Find where the given text appears and provide that cell's center as [X, Y] coordinate. 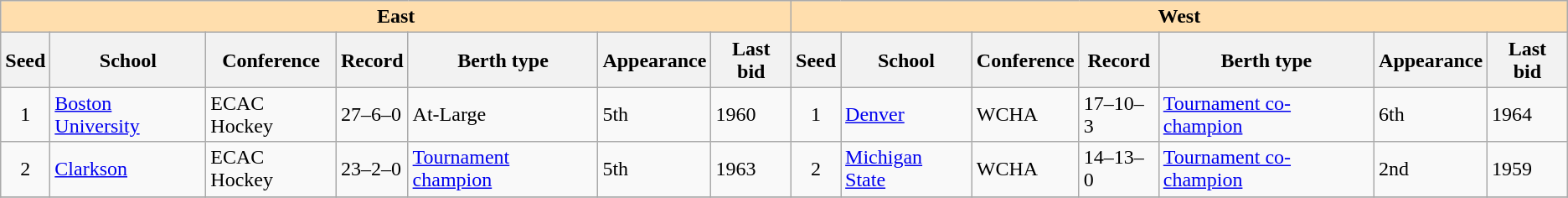
1959 [1528, 169]
East [396, 17]
Denver [906, 114]
23–2–0 [372, 169]
Tournament champion [503, 169]
27–6–0 [372, 114]
Boston University [128, 114]
1964 [1528, 114]
West [1179, 17]
1963 [751, 169]
Clarkson [128, 169]
17–10–3 [1119, 114]
6th [1431, 114]
2nd [1431, 169]
1960 [751, 114]
At-Large [503, 114]
Michigan State [906, 169]
14–13–0 [1119, 169]
